For the text-containing cell, return its midpoint in (X, Y) coordinate format. 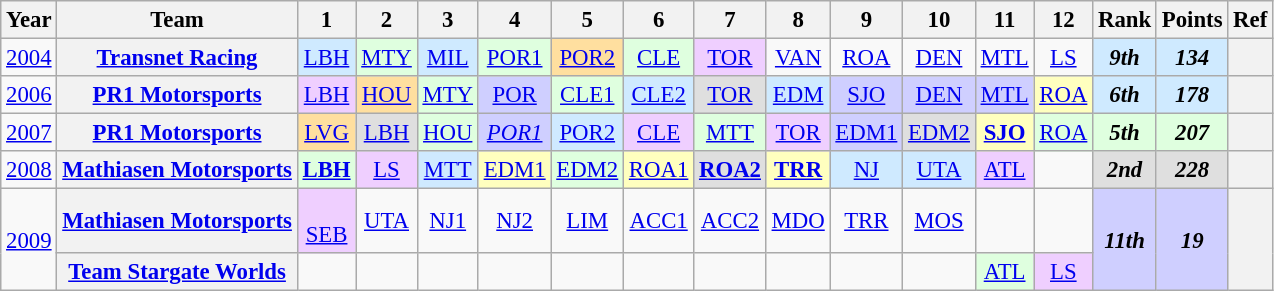
NJ2 (514, 222)
207 (1192, 133)
MDO (798, 222)
5th (1125, 133)
ACC1 (659, 222)
ROA1 (659, 170)
1 (326, 20)
19 (1192, 240)
11 (1004, 20)
NJ1 (448, 222)
SEB (326, 222)
LIM (588, 222)
12 (1064, 20)
MIL (448, 58)
8 (798, 20)
POR (514, 95)
2nd (1125, 170)
CLE1 (588, 95)
5 (588, 20)
ACC2 (730, 222)
CLE2 (659, 95)
LVG (326, 133)
228 (1192, 170)
6 (659, 20)
4 (514, 20)
134 (1192, 58)
6th (1125, 95)
2007 (29, 133)
ROA2 (730, 170)
2 (386, 20)
NJ (866, 170)
3 (448, 20)
10 (940, 20)
11th (1125, 240)
VAN (798, 58)
2006 (29, 95)
MOS (940, 222)
178 (1192, 95)
2008 (29, 170)
EDM (798, 95)
9th (1125, 58)
9 (866, 20)
ATL (1004, 170)
Points (1192, 20)
2004 (29, 58)
Year (29, 20)
Transnet Racing (177, 58)
2009 (29, 240)
Rank (1125, 20)
Team (177, 20)
7 (730, 20)
Ref (1250, 20)
